For the text-containing cell, return its midpoint in (x, y) coordinate format. 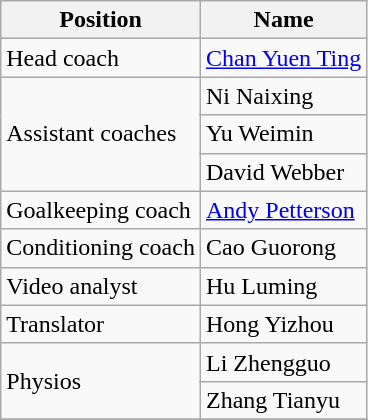
Head coach (101, 58)
Physios (101, 381)
Translator (101, 324)
Hong Yizhou (283, 324)
Name (283, 20)
Assistant coaches (101, 134)
Conditioning coach (101, 248)
Zhang Tianyu (283, 400)
Hu Luming (283, 286)
Position (101, 20)
David Webber (283, 172)
Goalkeeping coach (101, 210)
Andy Petterson (283, 210)
Cao Guorong (283, 248)
Video analyst (101, 286)
Li Zhengguo (283, 362)
Ni Naixing (283, 96)
Chan Yuen Ting (283, 58)
Yu Weimin (283, 134)
